For the text-containing cell, return its midpoint in [X, Y] coordinate format. 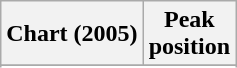
Peakposition [189, 34]
Chart (2005) [72, 34]
